Scan for the cell matching the given text and deliver its (x, y) coordinate at center. 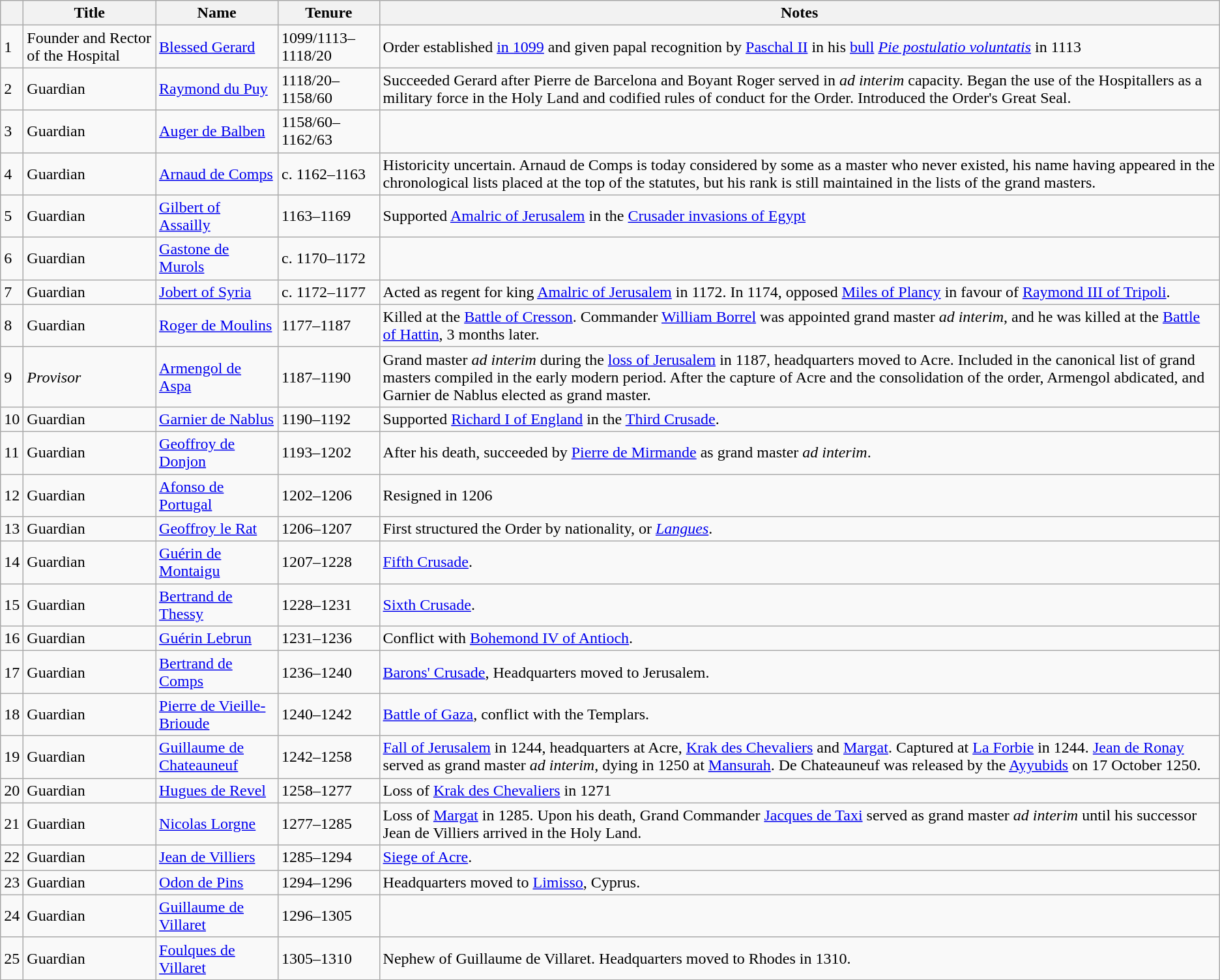
1190–1192 (328, 419)
Guillaume de Villaret (217, 916)
Garnier de Nablus (217, 419)
24 (12, 916)
1163–1169 (328, 216)
18 (12, 714)
1158/60–1162/63 (328, 132)
Notes (799, 13)
c. 1170–1172 (328, 258)
19 (12, 757)
Barons' Crusade, Headquarters moved to Jerusalem. (799, 672)
23 (12, 882)
Arnaud de Comps (217, 173)
Pierre de Vieille-Brioude (217, 714)
22 (12, 857)
Bertrand de Thessy (217, 605)
Guillaume de Chateauneuf (217, 757)
Headquarters moved to Limisso, Cyprus. (799, 882)
Sixth Crusade. (799, 605)
Acted as regent for king Amalric of Jerusalem in 1172. In 1174, opposed Miles of Plancy in favour of Raymond III of Tripoli. (799, 292)
2 (12, 89)
Guérin de Montaigu (217, 563)
Battle of Gaza, conflict with the Templars. (799, 714)
Nicolas Lorgne (217, 824)
Geoffroy de Donjon (217, 452)
21 (12, 824)
1285–1294 (328, 857)
13 (12, 529)
Order established in 1099 and given papal recognition by Paschal II in his bull Pie postulatio voluntatis in 1113 (799, 47)
1202–1206 (328, 495)
17 (12, 672)
Raymond du Puy (217, 89)
Odon de Pins (217, 882)
c. 1172–1177 (328, 292)
Roger de Moulins (217, 326)
4 (12, 173)
8 (12, 326)
7 (12, 292)
9 (12, 377)
1296–1305 (328, 916)
11 (12, 452)
16 (12, 639)
Tenure (328, 13)
Gastone de Murols (217, 258)
1236–1240 (328, 672)
5 (12, 216)
Fifth Crusade. (799, 563)
25 (12, 958)
Gilbert of Assailly (217, 216)
Armengol de Aspa (217, 377)
1305–1310 (328, 958)
1207–1228 (328, 563)
1193–1202 (328, 452)
15 (12, 605)
After his death, succeeded by Pierre de Mirmande as grand master ad interim. (799, 452)
1294–1296 (328, 882)
Supported Richard I of England in the Third Crusade. (799, 419)
Geoffroy le Rat (217, 529)
1206–1207 (328, 529)
1240–1242 (328, 714)
Name (217, 13)
Founder and Rector of the Hospital (90, 47)
1118/20–1158/60 (328, 89)
10 (12, 419)
Jean de Villiers (217, 857)
Provisor (90, 377)
Conflict with Bohemond IV of Antioch. (799, 639)
c. 1162–1163 (328, 173)
3 (12, 132)
Bertrand de Comps (217, 672)
14 (12, 563)
12 (12, 495)
1099/1113–1118/20 (328, 47)
20 (12, 790)
Jobert of Syria (217, 292)
Title (90, 13)
6 (12, 258)
1187–1190 (328, 377)
Loss of Krak des Chevaliers in 1271 (799, 790)
Foulques de Villaret (217, 958)
Guérin Lebrun (217, 639)
1258–1277 (328, 790)
1231–1236 (328, 639)
1 (12, 47)
Nephew of Guillaume de Villaret. Headquarters moved to Rhodes in 1310. (799, 958)
Afonso de Portugal (217, 495)
Blessed Gerard (217, 47)
First structured the Order by nationality, or Langues. (799, 529)
Supported Amalric of Jerusalem in the Crusader invasions of Egypt (799, 216)
1177–1187 (328, 326)
Resigned in 1206 (799, 495)
1228–1231 (328, 605)
1277–1285 (328, 824)
1242–1258 (328, 757)
Hugues de Revel (217, 790)
Siege of Acre. (799, 857)
Auger de Balben (217, 132)
